Output the (X, Y) coordinate of the center of the cell containing the given text.  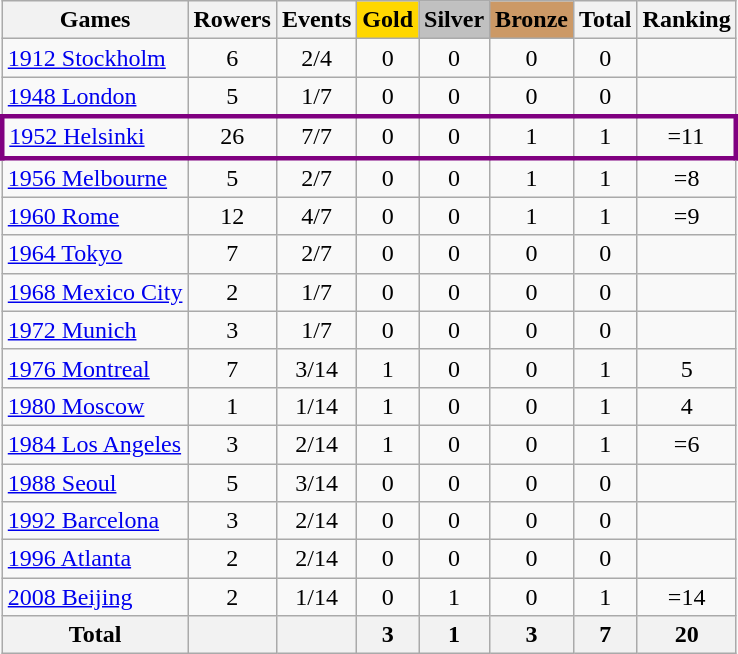
Games (95, 20)
=9 (686, 216)
1976 Montreal (95, 368)
=11 (686, 136)
20 (686, 635)
1996 Atlanta (95, 559)
1964 Tokyo (95, 254)
1912 Stockholm (95, 58)
1968 Mexico City (95, 292)
7/7 (316, 136)
Ranking (686, 20)
26 (232, 136)
1952 Helsinki (95, 136)
1980 Moscow (95, 406)
=6 (686, 444)
1984 Los Angeles (95, 444)
Silver (454, 20)
4 (686, 406)
Gold (388, 20)
1988 Seoul (95, 483)
1992 Barcelona (95, 521)
=14 (686, 597)
1972 Munich (95, 330)
Rowers (232, 20)
=8 (686, 178)
1960 Rome (95, 216)
12 (232, 216)
2008 Beijing (95, 597)
Events (316, 20)
1948 London (95, 97)
6 (232, 58)
1956 Melbourne (95, 178)
2/4 (316, 58)
4/7 (316, 216)
Bronze (532, 20)
